Output the [x, y] coordinate of the center of the cell containing the given text.  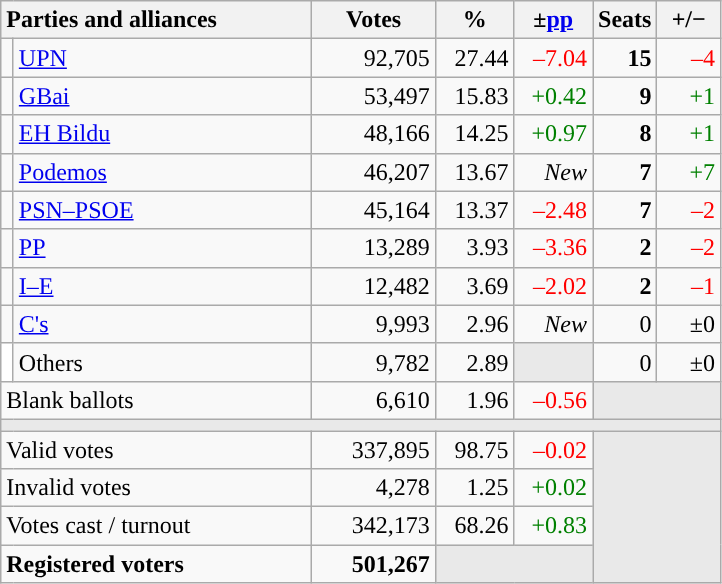
+/− [689, 20]
13.37 [474, 210]
13.67 [474, 172]
I–E [162, 286]
EH Bildu [162, 134]
+0.42 [554, 96]
46,207 [374, 172]
+0.97 [554, 134]
UPN [162, 58]
342,173 [374, 526]
337,895 [374, 449]
+7 [689, 172]
4,278 [374, 488]
–3.36 [554, 248]
Valid votes [156, 449]
Seats [624, 20]
1.25 [474, 488]
2.89 [474, 362]
53,497 [374, 96]
6,610 [374, 400]
Others [162, 362]
+0.83 [554, 526]
13,289 [374, 248]
98.75 [474, 449]
15.83 [474, 96]
12,482 [374, 286]
C's [162, 324]
68.26 [474, 526]
Parties and alliances [156, 20]
Votes cast / turnout [156, 526]
+0.02 [554, 488]
9,993 [374, 324]
92,705 [374, 58]
Registered voters [156, 564]
3.69 [474, 286]
48,166 [374, 134]
9 [624, 96]
–7.04 [554, 58]
1.96 [474, 400]
–2.02 [554, 286]
–0.02 [554, 449]
Invalid votes [156, 488]
Votes [374, 20]
% [474, 20]
Blank ballots [156, 400]
–0.56 [554, 400]
Podemos [162, 172]
±pp [554, 20]
27.44 [474, 58]
15 [624, 58]
2.96 [474, 324]
8 [624, 134]
45,164 [374, 210]
GBai [162, 96]
–2.48 [554, 210]
14.25 [474, 134]
PSN–PSOE [162, 210]
3.93 [474, 248]
PP [162, 248]
501,267 [374, 564]
9,782 [374, 362]
–1 [689, 286]
–4 [689, 58]
